Detect which cell encompasses the target text, then output its [x, y] center coordinate. 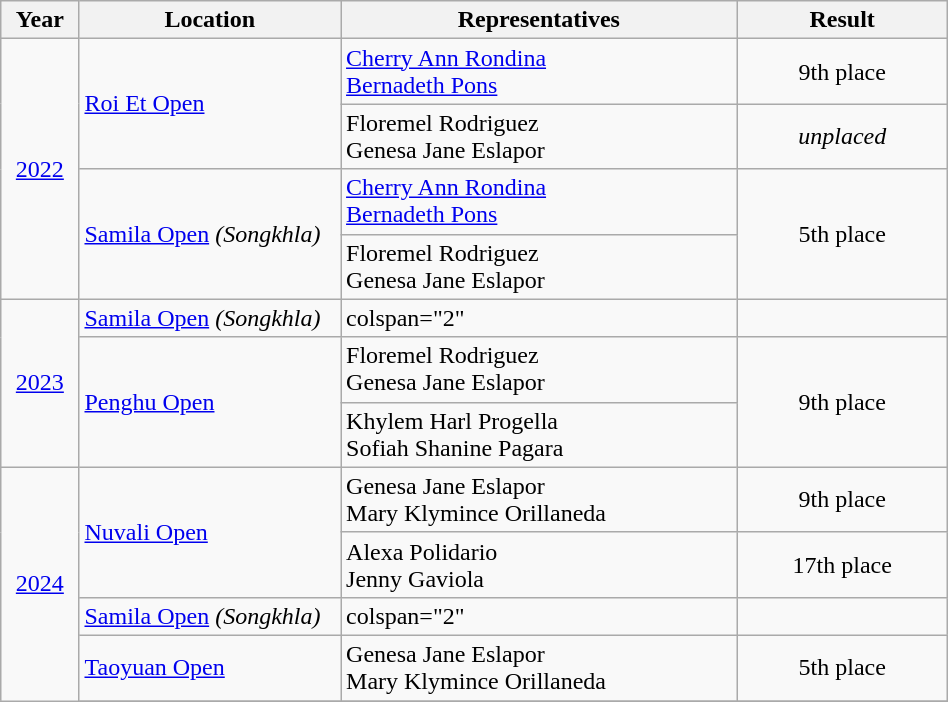
Taoyuan Open [210, 668]
Result [842, 20]
Penghu Open [210, 402]
2024 [40, 584]
unplaced [842, 136]
Representatives [540, 20]
Alexa Polidario Jenny Gaviola [540, 564]
Khylem Harl Progella Sofiah Shanine Pagara [540, 434]
2023 [40, 383]
Year [40, 20]
Roi Et Open [210, 104]
2022 [40, 169]
17th place [842, 564]
Location [210, 20]
Nuvali Open [210, 532]
